Identify which cell holds the provided text, then report its (x, y) central coordinate. 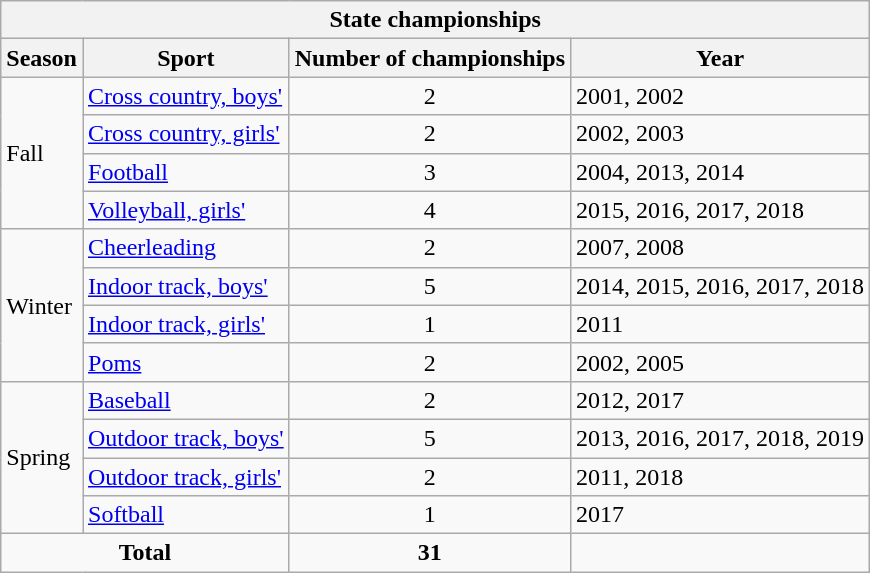
Football (186, 172)
2001, 2002 (720, 96)
Fall (42, 153)
Season (42, 58)
3 (430, 172)
31 (430, 553)
Poms (186, 362)
Year (720, 58)
2004, 2013, 2014 (720, 172)
2002, 2005 (720, 362)
Sport (186, 58)
Cross country, girls' (186, 134)
2012, 2017 (720, 400)
Cheerleading (186, 248)
Baseball (186, 400)
4 (430, 210)
Indoor track, boys' (186, 286)
Total (145, 553)
Winter (42, 305)
2015, 2016, 2017, 2018 (720, 210)
2007, 2008 (720, 248)
Spring (42, 457)
Softball (186, 515)
2013, 2016, 2017, 2018, 2019 (720, 438)
2011 (720, 324)
Cross country, boys' (186, 96)
State championships (436, 20)
Outdoor track, girls' (186, 477)
Indoor track, girls' (186, 324)
Number of championships (430, 58)
Outdoor track, boys' (186, 438)
2014, 2015, 2016, 2017, 2018 (720, 286)
2002, 2003 (720, 134)
2017 (720, 515)
2011, 2018 (720, 477)
Volleyball, girls' (186, 210)
